Find where the given text appears and provide that cell's center as [X, Y] coordinate. 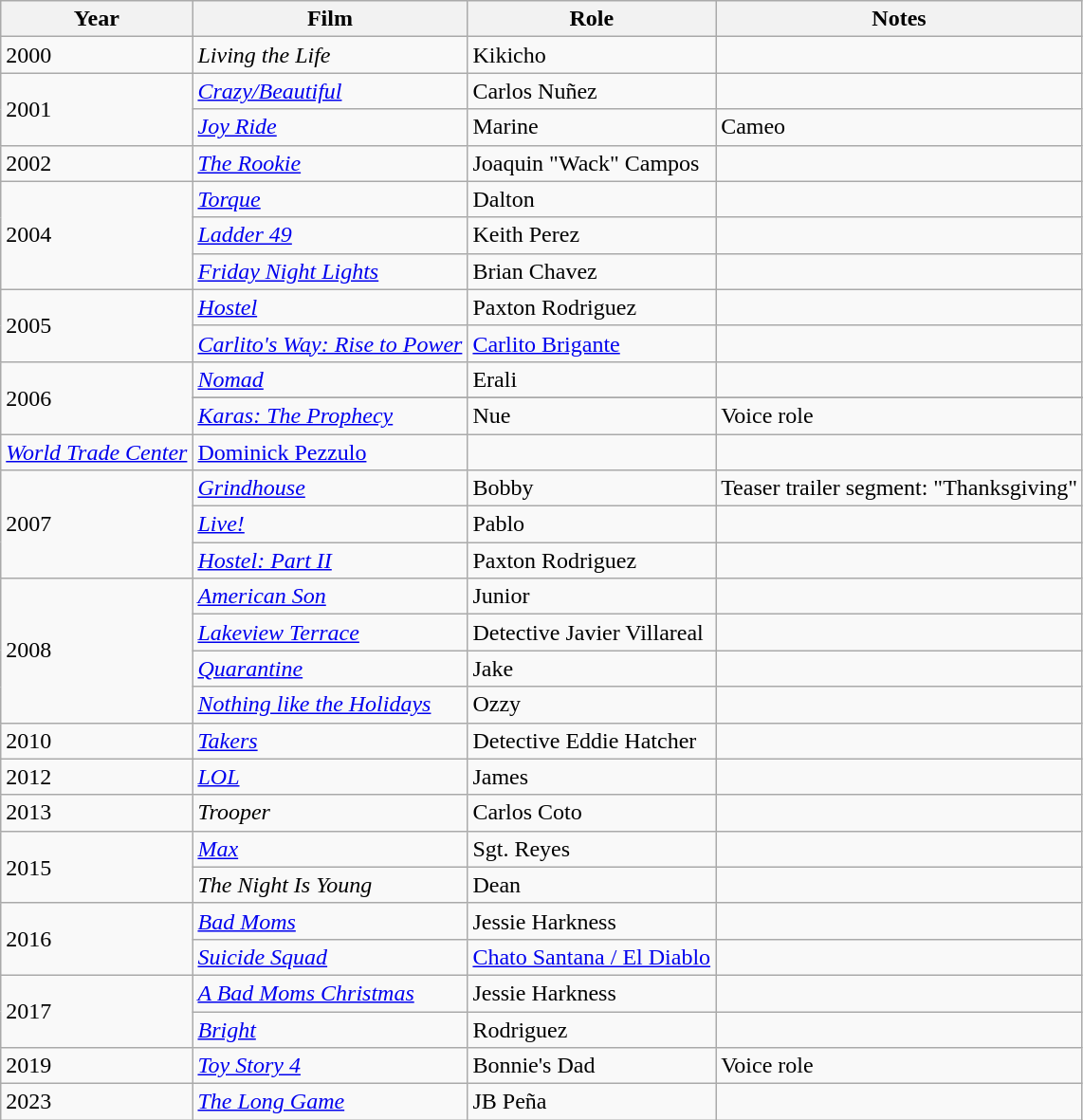
The Night Is Young [330, 885]
Ozzy [592, 705]
Carlos Coto [592, 813]
American Son [330, 597]
Pablo [592, 524]
Carlito's Way: Rise to Power [330, 343]
2001 [97, 109]
2006 [97, 397]
Bad Moms [330, 921]
2023 [97, 1102]
Lakeview Terrace [330, 633]
2019 [97, 1066]
Joy Ride [330, 127]
2005 [97, 325]
2002 [97, 163]
Teaser trailer segment: "Thanksgiving" [899, 488]
Brian Chavez [592, 271]
Erali [592, 379]
Detective Javier Villareal [592, 633]
2015 [97, 867]
Nue [592, 415]
Suicide Squad [330, 957]
Carlito Brigante [592, 343]
Karas: The Prophecy [330, 415]
Film [330, 19]
Live! [330, 524]
Torque [330, 199]
Bobby [592, 488]
Trooper [330, 813]
Kikicho [592, 55]
Nothing like the Holidays [330, 705]
Chato Santana / El Diablo [592, 957]
Quarantine [330, 669]
2007 [97, 524]
2004 [97, 235]
Toy Story 4 [330, 1066]
Junior [592, 597]
The Rookie [330, 163]
Joaquin "Wack" Campos [592, 163]
Dominick Pezzulo [330, 452]
Bright [330, 1029]
Crazy/Beautiful [330, 91]
2017 [97, 1011]
Notes [899, 19]
2000 [97, 55]
2008 [97, 651]
Hostel [330, 307]
Sgt. Reyes [592, 849]
Bonnie's Dad [592, 1066]
2012 [97, 777]
Carlos Nuñez [592, 91]
World Trade Center [97, 452]
2013 [97, 813]
2016 [97, 939]
JB Peña [592, 1102]
Detective Eddie Hatcher [592, 741]
Ladder 49 [330, 235]
Jake [592, 669]
Marine [592, 127]
2010 [97, 741]
Hostel: Part II [330, 560]
Max [330, 849]
The Long Game [330, 1102]
Nomad [330, 379]
Grindhouse [330, 488]
Takers [330, 741]
Living the Life [330, 55]
Friday Night Lights [330, 271]
A Bad Moms Christmas [330, 993]
Dean [592, 885]
Rodriguez [592, 1029]
Dalton [592, 199]
Role [592, 19]
Keith Perez [592, 235]
Cameo [899, 127]
Year [97, 19]
James [592, 777]
LOL [330, 777]
